Search for the cell housing the specified text and yield its [X, Y] center coordinate. 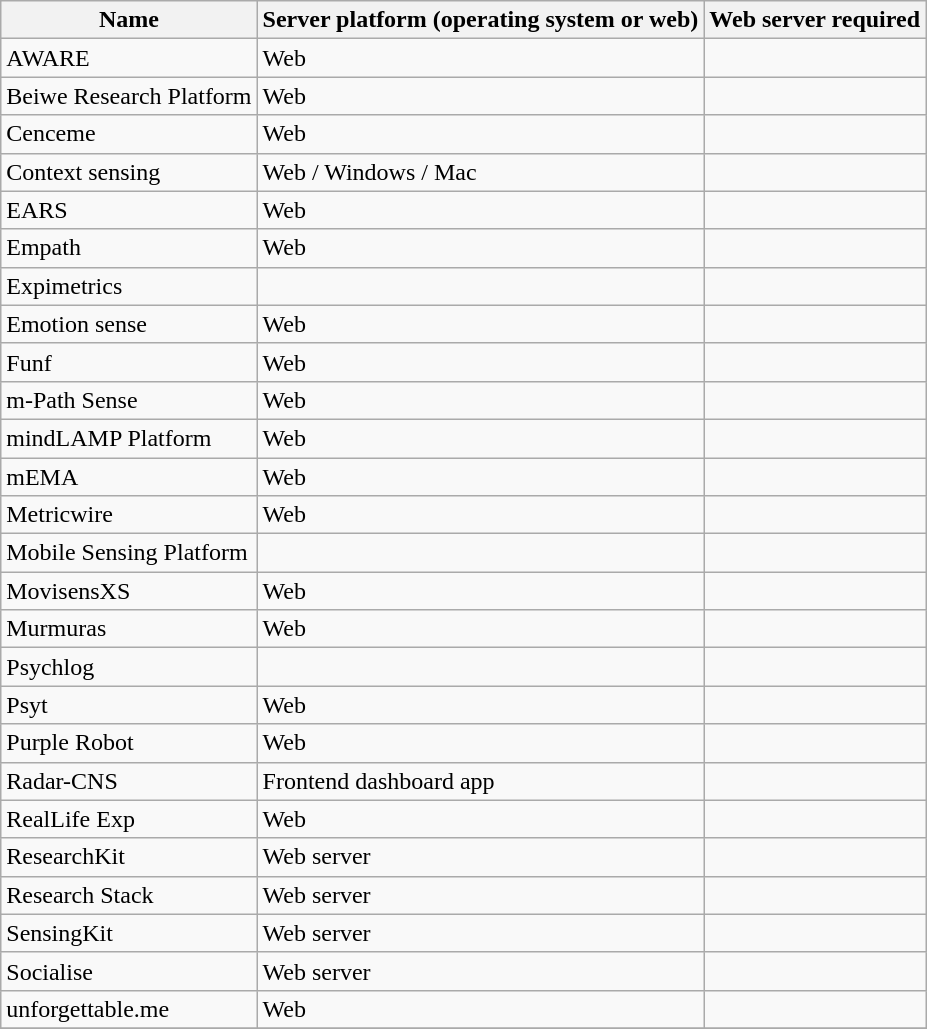
Funf [129, 362]
Mobile Sensing Platform [129, 553]
Radar-CNS [129, 781]
MovisensXS [129, 591]
EARS [129, 210]
Psyt [129, 705]
ResearchKit [129, 857]
mEMA [129, 477]
Expimetrics [129, 286]
Beiwe Research Platform [129, 96]
Web server required [815, 20]
mindLAMP Platform [129, 438]
Metricwire [129, 515]
unforgettable.me [129, 1009]
Frontend dashboard app [480, 781]
Server platform (operating system or web) [480, 20]
Research Stack [129, 895]
SensingKit [129, 933]
Emotion sense [129, 324]
Purple Robot [129, 743]
Context sensing [129, 172]
Web / Windows / Mac [480, 172]
Psychlog [129, 667]
Murmuras [129, 629]
RealLife Exp [129, 819]
Cenceme [129, 134]
m-Path Sense [129, 400]
Name [129, 20]
Socialise [129, 971]
Empath [129, 248]
AWARE [129, 58]
